Detect which cell encompasses the target text, then output its [x, y] center coordinate. 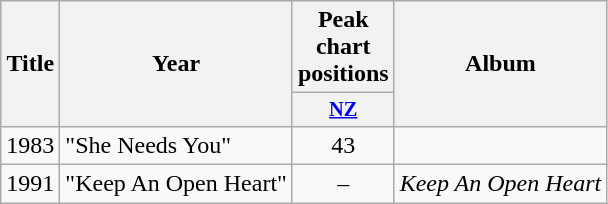
– [343, 184]
1983 [30, 145]
NZ [343, 110]
Keep An Open Heart [500, 184]
"Keep An Open Heart" [176, 184]
"She Needs You" [176, 145]
Title [30, 64]
Year [176, 64]
1991 [30, 184]
Album [500, 64]
43 [343, 145]
Peak chart positions [343, 47]
